For the text-containing cell, return its midpoint in [X, Y] coordinate format. 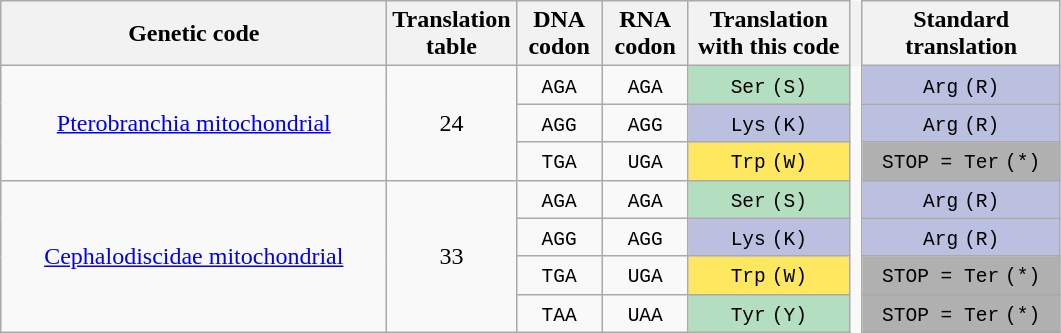
Pterobranchia mitochondrial [194, 123]
33 [452, 256]
TAA [559, 313]
UAA [645, 313]
Translation with this code [768, 34]
Genetic code [194, 34]
Tyr (Y) [768, 313]
Standard translation [962, 34]
Translation table [452, 34]
DNA codon [559, 34]
24 [452, 123]
Cephalodiscidae mitochondrial [194, 256]
RNA codon [645, 34]
